From the cell containing the given text, extract its center point as [X, Y] coordinate. 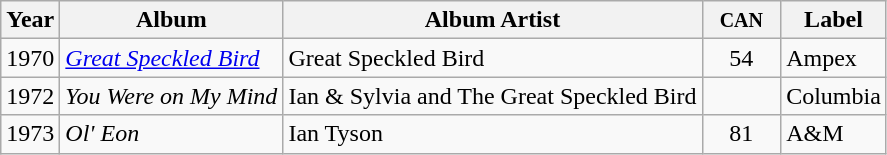
Ol' Eon [172, 134]
Label [834, 20]
You Were on My Mind [172, 96]
1970 [30, 58]
Columbia [834, 96]
Ian Tyson [492, 134]
81 [742, 134]
CAN [742, 20]
54 [742, 58]
1972 [30, 96]
Ian & Sylvia and The Great Speckled Bird [492, 96]
Ampex [834, 58]
A&M [834, 134]
Album Artist [492, 20]
1973 [30, 134]
Year [30, 20]
Album [172, 20]
